Scan for the cell matching the given text and deliver its [x, y] coordinate at center. 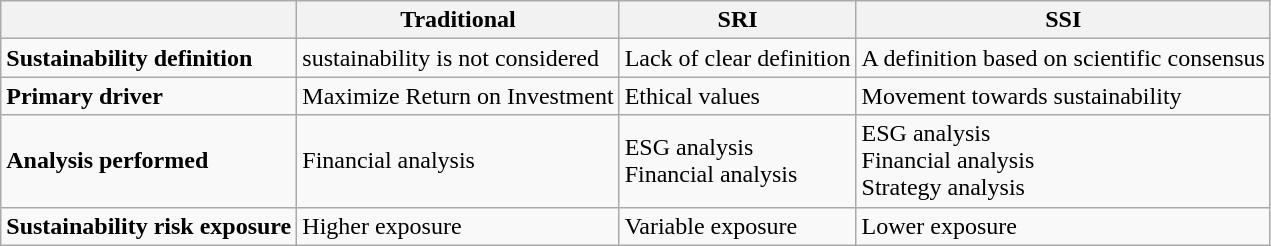
Sustainability definition [149, 58]
sustainability is not considered [458, 58]
Financial analysis [458, 161]
Higher exposure [458, 226]
Sustainability risk exposure [149, 226]
Traditional [458, 20]
ESG analysis Financial analysis [738, 161]
Analysis performed [149, 161]
Movement towards sustainability [1063, 96]
Maximize Return on Investment [458, 96]
ESG analysis Financial analysis Strategy analysis [1063, 161]
Lower exposure [1063, 226]
Ethical values [738, 96]
SRI [738, 20]
A definition based on scientific consensus [1063, 58]
Lack of clear definition [738, 58]
Variable exposure [738, 226]
SSI [1063, 20]
Primary driver [149, 96]
